Scan for the cell matching the given text and deliver its [X, Y] coordinate at center. 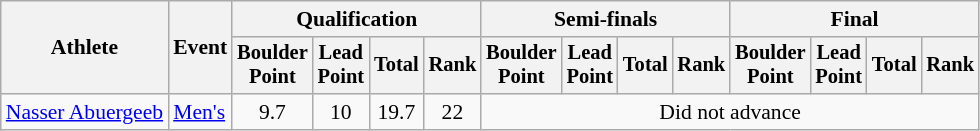
Final [854, 19]
Event [200, 48]
Athlete [84, 48]
Men's [200, 112]
22 [453, 112]
19.7 [396, 112]
Nasser Abuergeeb [84, 112]
Qualification [356, 19]
9.7 [272, 112]
Did not advance [730, 112]
Semi-finals [606, 19]
10 [341, 112]
